Detect which cell encompasses the target text, then output its (X, Y) center coordinate. 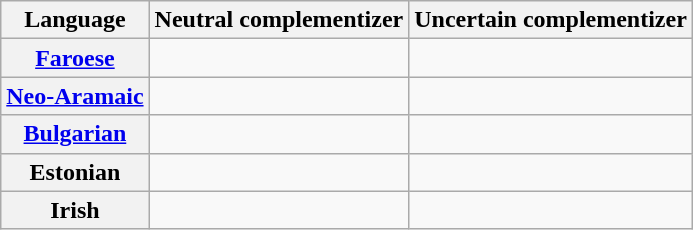
Neutral complementizer (279, 20)
Irish (75, 210)
Faroese (75, 58)
Uncertain complementizer (551, 20)
Bulgarian (75, 134)
Language (75, 20)
Neo-Aramaic (75, 96)
Estonian (75, 172)
